Scan for the cell matching the given text and deliver its [X, Y] coordinate at center. 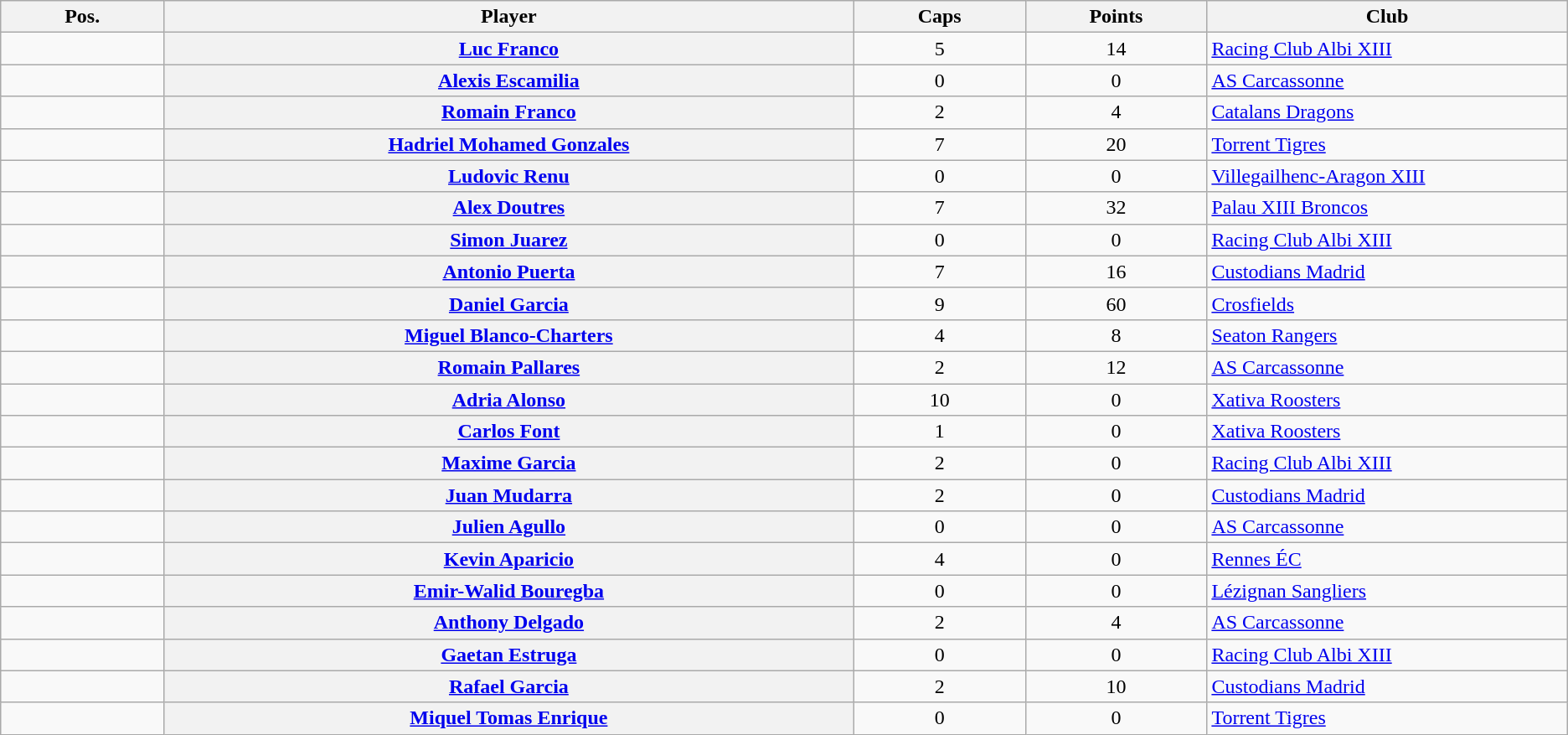
Adria Alonso [509, 400]
Alexis Escamilia [509, 80]
20 [1116, 144]
32 [1116, 208]
16 [1116, 272]
Miguel Blanco-Charters [509, 335]
12 [1116, 367]
Gaetan Estruga [509, 655]
Player [509, 17]
Catalans Dragons [1387, 112]
Kevin Aparicio [509, 559]
Miquel Tomas Enrique [509, 718]
Antonio Puerta [509, 272]
Seaton Rangers [1387, 335]
Caps [940, 17]
1 [940, 432]
8 [1116, 335]
Emir-Walid Bouregba [509, 591]
Romain Franco [509, 112]
Rennes ÉC [1387, 559]
Simon Juarez [509, 240]
Luc Franco [509, 49]
5 [940, 49]
Romain Pallares [509, 367]
9 [940, 303]
Maxime Garcia [509, 463]
Lézignan Sangliers [1387, 591]
Pos. [82, 17]
Points [1116, 17]
Daniel Garcia [509, 303]
Alex Doutres [509, 208]
60 [1116, 303]
Hadriel Mohamed Gonzales [509, 144]
Julien Agullo [509, 527]
14 [1116, 49]
Juan Mudarra [509, 495]
Club [1387, 17]
Ludovic Renu [509, 176]
Anthony Delgado [509, 623]
Palau XIII Broncos [1387, 208]
Crosfields [1387, 303]
Rafael Garcia [509, 686]
Villegailhenc-Aragon XIII [1387, 176]
Carlos Font [509, 432]
